Determine the (x, y) coordinate at the center of the cell enclosing the given text.  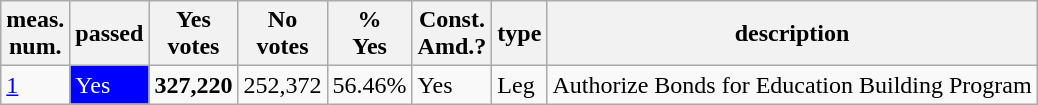
Novotes (282, 34)
Yesvotes (194, 34)
327,220 (194, 85)
252,372 (282, 85)
1 (36, 85)
description (792, 34)
Const.Amd.? (452, 34)
type (520, 34)
meas.num. (36, 34)
Leg (520, 85)
passed (110, 34)
56.46% (370, 85)
%Yes (370, 34)
Authorize Bonds for Education Building Program (792, 85)
